Scan for the cell matching the given text and deliver its (X, Y) coordinate at center. 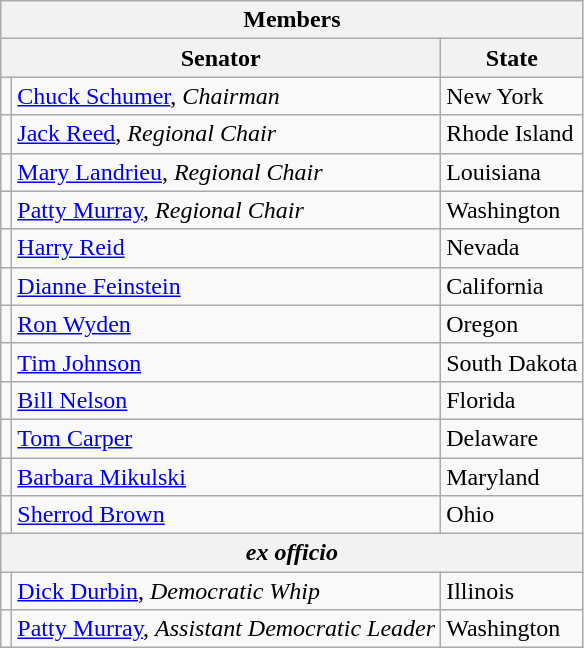
Sherrod Brown (226, 515)
Rhode Island (512, 134)
Ohio (512, 515)
Harry Reid (226, 248)
Tim Johnson (226, 362)
Patty Murray, Regional Chair (226, 210)
Maryland (512, 477)
Louisiana (512, 172)
Dick Durbin, Democratic Whip (226, 591)
Jack Reed, Regional Chair (226, 134)
Nevada (512, 248)
Oregon (512, 324)
Dianne Feinstein (226, 286)
Florida (512, 400)
Barbara Mikulski (226, 477)
Members (292, 20)
Ron Wyden (226, 324)
Mary Landrieu, Regional Chair (226, 172)
Delaware (512, 438)
ex officio (292, 553)
South Dakota (512, 362)
Patty Murray, Assistant Democratic Leader (226, 629)
Chuck Schumer, Chairman (226, 96)
State (512, 58)
Bill Nelson (226, 400)
New York (512, 96)
Tom Carper (226, 438)
Illinois (512, 591)
Senator (221, 58)
California (512, 286)
